Find where the given text appears and provide that cell's center as (X, Y) coordinate. 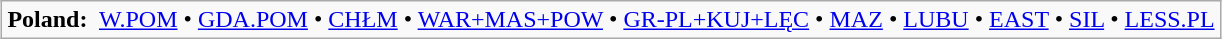
Poland: W.POM • GDA.POM • CHŁM • WAR+MAS+POW • GR-PL+KUJ+LĘC • MAZ • LUBU • EAST • SIL • LESS.PL (611, 20)
